Scan for the cell matching the given text and deliver its (x, y) coordinate at center. 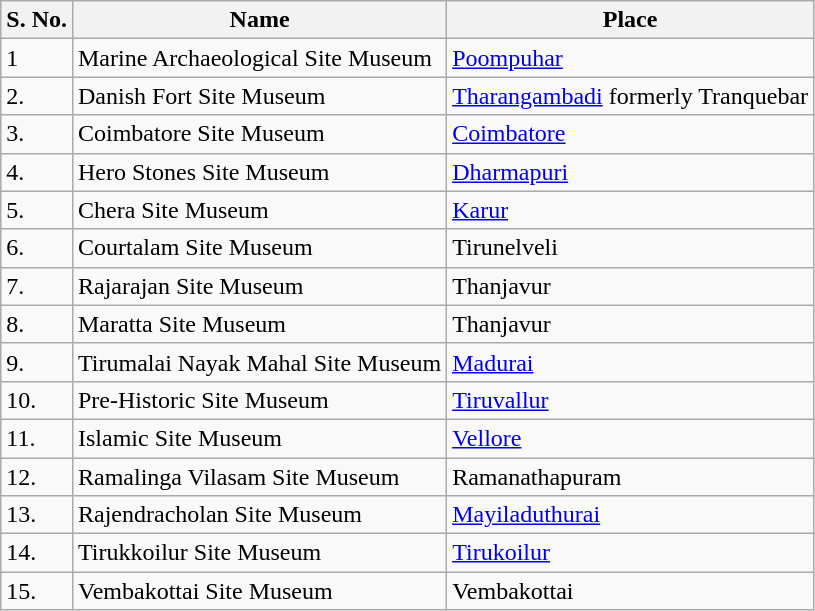
12. (37, 477)
11. (37, 438)
10. (37, 400)
Marine Archaeological Site Museum (259, 58)
Maratta Site Museum (259, 324)
Tirukkoilur Site Museum (259, 553)
4. (37, 172)
Courtalam Site Museum (259, 248)
Place (630, 20)
7. (37, 286)
Vellore (630, 438)
Danish Fort Site Museum (259, 96)
Hero Stones Site Museum (259, 172)
Name (259, 20)
Tirumalai Nayak Mahal Site Museum (259, 362)
6. (37, 248)
13. (37, 515)
Ramalinga Vilasam Site Museum (259, 477)
Coimbatore (630, 134)
Vembakottai Site Museum (259, 591)
Dharmapuri (630, 172)
1 (37, 58)
8. (37, 324)
Islamic Site Museum (259, 438)
14. (37, 553)
Chera Site Museum (259, 210)
Poompuhar (630, 58)
15. (37, 591)
5. (37, 210)
Vembakottai (630, 591)
Coimbatore Site Museum (259, 134)
Pre-Historic Site Museum (259, 400)
3. (37, 134)
Tirukoilur (630, 553)
Rajarajan Site Museum (259, 286)
Madurai (630, 362)
Mayiladuthurai (630, 515)
S. No. (37, 20)
Rajendracholan Site Museum (259, 515)
9. (37, 362)
Ramanathapuram (630, 477)
2. (37, 96)
Karur (630, 210)
Tharangambadi formerly Tranquebar (630, 96)
Tiruvallur (630, 400)
Tirunelveli (630, 248)
